Output the (x, y) coordinate of the center of the cell containing the given text.  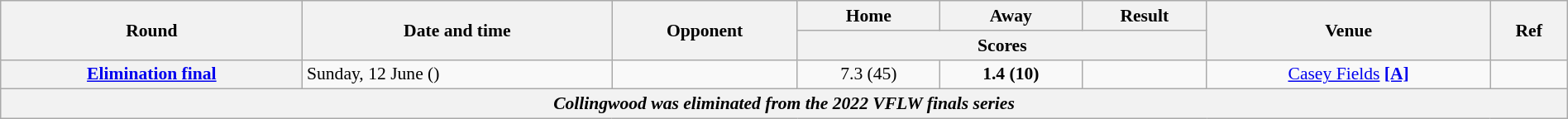
Collingwood was eliminated from the 2022 VFLW finals series (784, 104)
Scores (1002, 45)
Sunday, 12 June () (457, 74)
Date and time (457, 30)
Venue (1348, 30)
7.3 (45) (868, 74)
Home (868, 16)
Opponent (705, 30)
Away (1011, 16)
Round (152, 30)
Result (1145, 16)
1.4 (10) (1011, 74)
Ref (1528, 30)
Casey Fields [A] (1348, 74)
Elimination final (152, 74)
